From the cell containing the given text, extract its center point as [X, Y] coordinate. 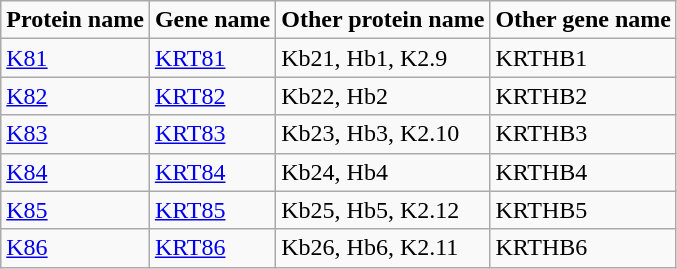
KRT82 [212, 96]
K81 [76, 58]
KRT84 [212, 172]
K83 [76, 134]
KRT85 [212, 210]
Kb21, Hb1, K2.9 [383, 58]
KRTHB6 [584, 248]
KRT83 [212, 134]
KRT81 [212, 58]
Kb22, Hb2 [383, 96]
KRTHB5 [584, 210]
Kb25, Hb5, K2.12 [383, 210]
Other gene name [584, 20]
K86 [76, 248]
KRTHB1 [584, 58]
KRTHB3 [584, 134]
KRTHB2 [584, 96]
Other protein name [383, 20]
Gene name [212, 20]
K85 [76, 210]
Kb23, Hb3, K2.10 [383, 134]
Kb26, Hb6, K2.11 [383, 248]
Kb24, Hb4 [383, 172]
KRT86 [212, 248]
Protein name [76, 20]
K84 [76, 172]
K82 [76, 96]
KRTHB4 [584, 172]
